Find where the given text appears and provide that cell's center as [x, y] coordinate. 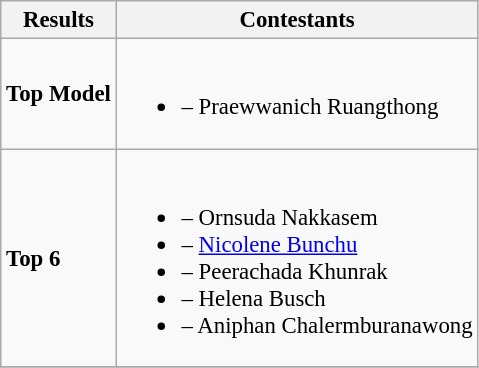
Results [58, 20]
Top 6 [58, 258]
– Praewwanich Ruangthong [297, 94]
Contestants [297, 20]
Top Model [58, 94]
– Ornsuda Nakkasem – Nicolene Bunchu – Peerachada Khunrak – Helena Busch – Aniphan Chalermburanawong [297, 258]
